Pinpoint the cell where the given text exists, returning its [X, Y] midpoint coordinate. 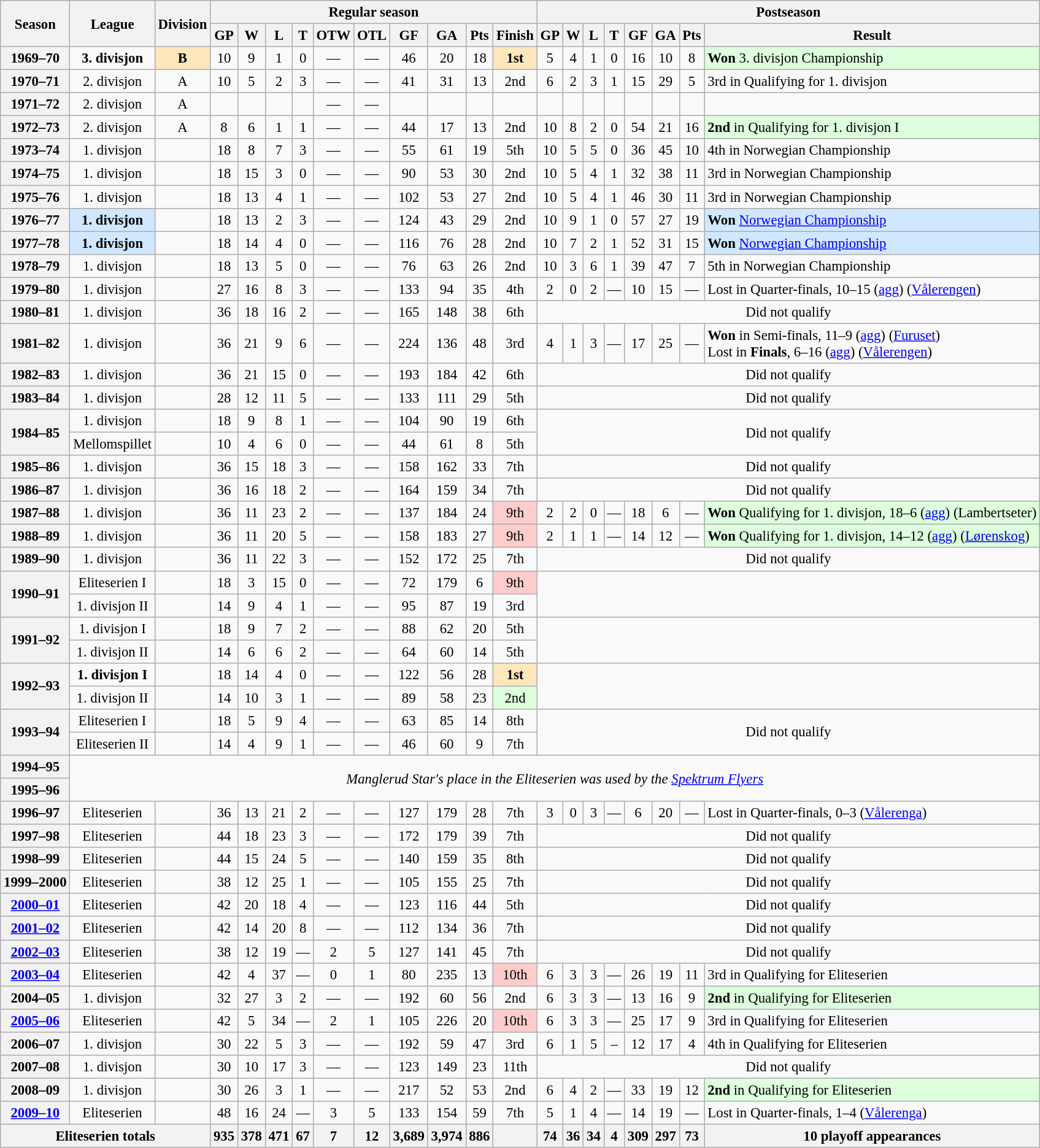
43 [447, 220]
41 [409, 82]
471 [279, 1136]
104 [409, 421]
1993–94 [36, 733]
OTL [372, 36]
1990–91 [36, 594]
3. divisjon [112, 58]
226 [447, 1020]
4th in Norwegian Championship [872, 150]
55 [409, 150]
11th [515, 1067]
886 [480, 1136]
3,689 [409, 1136]
Won Qualifying for 1. divisjon, 14–12 (agg) (Lørenskog) [872, 536]
140 [409, 859]
2004–05 [36, 998]
1995–96 [36, 790]
2002–03 [36, 952]
165 [409, 312]
2000–01 [36, 905]
112 [409, 928]
1989–90 [36, 560]
155 [447, 882]
1987–88 [36, 513]
2001–02 [36, 928]
102 [409, 197]
935 [225, 1136]
1984–85 [36, 432]
122 [409, 675]
148 [447, 312]
10 playoff appearances [872, 1136]
1985–86 [36, 467]
111 [447, 398]
2003–04 [36, 974]
72 [409, 582]
3,974 [447, 1136]
1980–81 [36, 312]
297 [665, 1136]
37 [279, 974]
154 [447, 1113]
62 [447, 628]
87 [447, 606]
1976–77 [36, 220]
58 [447, 698]
Eliteserien II [112, 744]
95 [409, 606]
5th in Norwegian Championship [872, 266]
67 [303, 1136]
1988–89 [36, 536]
309 [638, 1136]
80 [409, 974]
1994–95 [36, 767]
4th in Qualifying for Eliteserien [872, 1044]
1996–97 [36, 813]
Division [182, 23]
4th [515, 289]
1982–83 [36, 375]
134 [447, 928]
Eliteserien totals [106, 1136]
89 [409, 698]
162 [447, 467]
Result [872, 36]
2007–08 [36, 1067]
73 [692, 1136]
94 [447, 289]
1992–93 [36, 686]
Postseason [788, 12]
378 [252, 1136]
57 [638, 220]
1981–82 [36, 344]
74 [550, 1136]
149 [447, 1067]
Lost in Quarter-finals, 10–15 (agg) (Vålerengen) [872, 289]
1972–73 [36, 128]
Lost in Quarter-finals, 0–3 (Vålerenga) [872, 813]
88 [409, 628]
217 [409, 1090]
1997–98 [36, 836]
64 [409, 652]
1998–99 [36, 859]
1978–79 [36, 266]
235 [447, 974]
Regular season [374, 12]
136 [447, 344]
124 [409, 220]
1991–92 [36, 639]
152 [409, 560]
1974–75 [36, 174]
League [112, 23]
1971–72 [36, 104]
137 [409, 513]
2005–06 [36, 1020]
1986–87 [36, 490]
2009–10 [36, 1113]
2008–09 [36, 1090]
2006–07 [36, 1044]
141 [447, 952]
1999–2000 [36, 882]
1975–76 [36, 197]
Won Qualifying for 1. divisjon, 18–6 (agg) (Lambertseter) [872, 513]
193 [409, 375]
1977–78 [36, 243]
164 [409, 490]
Won 3. divisjon Championship [872, 58]
Mellomspillet [112, 444]
OTW [333, 36]
183 [447, 536]
Lost in Quarter-finals, 1–4 (Vålerenga) [872, 1113]
1973–74 [36, 150]
Finish [515, 36]
Season [36, 23]
Won in Semi-finals, 11–9 (agg) (Furuset)Lost in Finals, 6–16 (agg) (Vålerengen) [872, 344]
3rd in Qualifying for 1. divisjon [872, 82]
– [614, 1044]
85 [447, 721]
1983–84 [36, 398]
1969–70 [36, 58]
2nd in Qualifying for 1. divisjon I [872, 128]
1979–80 [36, 289]
224 [409, 344]
Manglerud Star's place in the Eliteserien was used by the Spektrum Flyers [555, 778]
B [182, 58]
54 [638, 128]
1970–71 [36, 82]
